Return the (x, y) coordinate for the center point of the cell that contains the specified text.  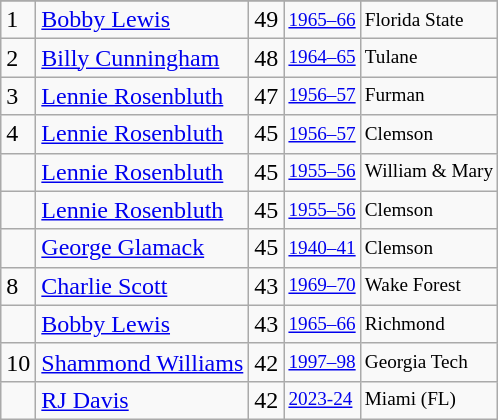
1964–65 (322, 58)
1940–41 (322, 248)
47 (266, 96)
Tulane (428, 58)
8 (18, 286)
RJ Davis (142, 400)
Richmond (428, 324)
1997–98 (322, 362)
Georgia Tech (428, 362)
3 (18, 96)
Miami (FL) (428, 400)
48 (266, 58)
4 (18, 134)
2 (18, 58)
49 (266, 20)
1 (18, 20)
Florida State (428, 20)
Wake Forest (428, 286)
2023-24 (322, 400)
George Glamack (142, 248)
Shammond Williams (142, 362)
10 (18, 362)
Charlie Scott (142, 286)
William & Mary (428, 172)
Billy Cunningham (142, 58)
Furman (428, 96)
1969–70 (322, 286)
